From the cell containing the given text, extract its center point as (x, y) coordinate. 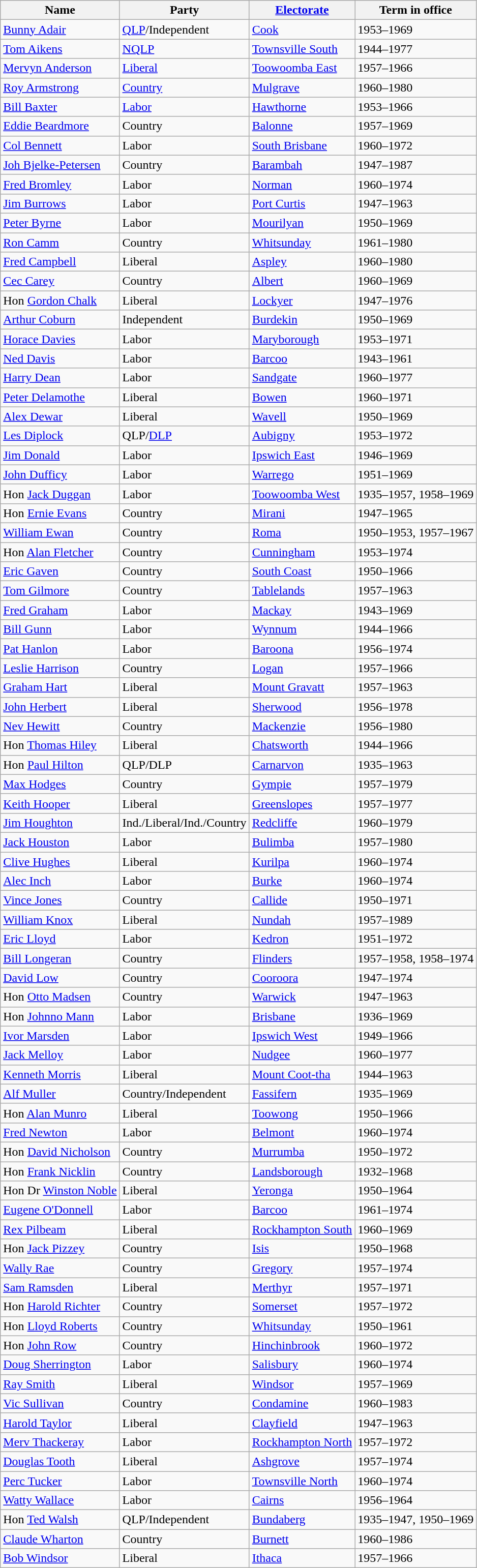
Baroona (302, 649)
Belmont (302, 1132)
1961–1974 (416, 1210)
Mourilyan (302, 223)
1943–1961 (416, 358)
Ned Davis (60, 358)
Bundaberg (302, 1520)
Nundah (302, 920)
Tom Gilmore (60, 591)
Wavell (302, 416)
Warrego (302, 474)
Arthur Coburn (60, 320)
Rockhampton South (302, 1229)
Hon Jack Duggan (60, 494)
Condamine (302, 1403)
Vince Jones (60, 900)
Vic Sullivan (60, 1403)
1943–1969 (416, 610)
Alf Muller (60, 1094)
Hon Gordon Chalk (60, 300)
1947–1974 (416, 978)
Nev Hewitt (60, 726)
Hon Paul Hilton (60, 765)
Eddie Beardmore (60, 126)
Albert (302, 281)
Hon Frank Nicklin (60, 1171)
Joh Bjelke-Petersen (60, 165)
Ivor Marsden (60, 1036)
Gympie (302, 784)
Jack Houston (60, 842)
Isis (302, 1249)
Chatsworth (302, 745)
Townsville South (302, 49)
Hon Alan Fletcher (60, 552)
Bill Baxter (60, 107)
Bob Windsor (60, 1558)
Nudgee (302, 1055)
Hon Ted Walsh (60, 1520)
1932–1968 (416, 1171)
Hon Dr Winston Noble (60, 1191)
Hon Lloyd Roberts (60, 1326)
Bill Gunn (60, 629)
South Coast (302, 571)
Somerset (302, 1307)
Hon Jack Pizzey (60, 1249)
Mackay (302, 610)
Eugene O'Donnell (60, 1210)
Fred Campbell (60, 262)
Fred Newton (60, 1132)
Tablelands (302, 591)
Peter Byrne (60, 223)
Fassifern (302, 1094)
Watty Wallace (60, 1500)
1953–1971 (416, 339)
NQLP (184, 49)
Mackenzie (302, 726)
Hon John Row (60, 1345)
Salisbury (302, 1365)
Hon David Nicholson (60, 1152)
Hawthorne (302, 107)
Party (184, 10)
Rockhampton North (302, 1442)
Rex Pilbeam (60, 1229)
Doug Sherrington (60, 1365)
1957–1977 (416, 803)
Wally Rae (60, 1268)
Bulimba (302, 842)
Les Diplock (60, 436)
1951–1972 (416, 939)
1950–1961 (416, 1326)
Callide (302, 900)
1950–1971 (416, 900)
Mirani (302, 513)
Max Hodges (60, 784)
William Knox (60, 920)
Kurilpa (302, 862)
1951–1969 (416, 474)
Kenneth Morris (60, 1074)
1956–1974 (416, 649)
Leslie Harrison (60, 668)
Ipswich West (302, 1036)
1957–1980 (416, 842)
Warwick (302, 997)
1946–1969 (416, 455)
Burnett (302, 1539)
Toowoomba East (302, 68)
1953–1972 (416, 436)
Norman (302, 184)
1936–1969 (416, 1016)
1950–1953, 1957–1967 (416, 532)
Jack Melloy (60, 1055)
Douglas Tooth (60, 1461)
Horace Davies (60, 339)
1935–1969 (416, 1094)
Fred Graham (60, 610)
1957–1958, 1958–1974 (416, 958)
Country/Independent (184, 1094)
Gregory (302, 1268)
Toowoomba West (302, 494)
Peter Delamothe (60, 397)
Sherwood (302, 707)
Cairns (302, 1500)
1935–1957, 1958–1969 (416, 494)
Perc Tucker (60, 1481)
Ipswich East (302, 455)
Port Curtis (302, 203)
Mervyn Anderson (60, 68)
Bill Longeran (60, 958)
Bowen (302, 397)
1956–1980 (416, 726)
1944–1977 (416, 49)
Ron Camm (60, 243)
1957–1971 (416, 1287)
1953–1974 (416, 552)
Tom Aikens (60, 49)
Graham Hart (60, 687)
Jim Burrows (60, 203)
Independent (184, 320)
Eric Lloyd (60, 939)
Mount Gravatt (302, 687)
Harold Taylor (60, 1423)
Murrumba (302, 1152)
Keith Hooper (60, 803)
Alex Dewar (60, 416)
Yeronga (302, 1191)
Lockyer (302, 300)
Term in office (416, 10)
1950–1972 (416, 1152)
Toowong (302, 1113)
1957–1989 (416, 920)
1960–1986 (416, 1539)
Landsborough (302, 1171)
1960–1979 (416, 823)
1950–1964 (416, 1191)
Hon Harold Richter (60, 1307)
Ray Smith (60, 1384)
Pat Hanlon (60, 649)
1947–1987 (416, 165)
John Herbert (60, 707)
Claude Wharton (60, 1539)
Brisbane (302, 1016)
Cec Carey (60, 281)
Aspley (302, 262)
Hon Johnno Mann (60, 1016)
Fred Bromley (60, 184)
1949–1966 (416, 1036)
Cook (302, 29)
Jim Houghton (60, 823)
Flinders (302, 958)
1956–1978 (416, 707)
Burke (302, 881)
1947–1976 (416, 300)
David Low (60, 978)
Name (60, 10)
1950–1968 (416, 1249)
Greenslopes (302, 803)
Ithaca (302, 1558)
Hon Alan Munro (60, 1113)
Roma (302, 532)
Alec Inch (60, 881)
Carnarvon (302, 765)
Clayfield (302, 1423)
Col Bennett (60, 145)
1935–1947, 1950–1969 (416, 1520)
Merv Thackeray (60, 1442)
John Dufficy (60, 474)
1956–1964 (416, 1500)
Sam Ramsden (60, 1287)
Redcliffe (302, 823)
Ind./Liberal/Ind./Country (184, 823)
Hon Otto Madsen (60, 997)
1960–1971 (416, 397)
Hinchinbrook (302, 1345)
1960–1983 (416, 1403)
Cunningham (302, 552)
1944–1963 (416, 1074)
Electorate (302, 10)
Aubigny (302, 436)
Clive Hughes (60, 862)
Harry Dean (60, 378)
Townsville North (302, 1481)
Hon Ernie Evans (60, 513)
1953–1966 (416, 107)
Ashgrove (302, 1461)
Mulgrave (302, 87)
South Brisbane (302, 145)
Jim Donald (60, 455)
Bunny Adair (60, 29)
Roy Armstrong (60, 87)
Mount Coot-tha (302, 1074)
Wynnum (302, 629)
Maryborough (302, 339)
Cooroora (302, 978)
Logan (302, 668)
Balonne (302, 126)
1935–1963 (416, 765)
William Ewan (60, 532)
Barambah (302, 165)
1947–1965 (416, 513)
Windsor (302, 1384)
Merthyr (302, 1287)
1961–1980 (416, 243)
Hon Thomas Hiley (60, 745)
1953–1969 (416, 29)
Eric Gaven (60, 571)
Burdekin (302, 320)
Sandgate (302, 378)
Kedron (302, 939)
1957–1979 (416, 784)
